Pinpoint the cell where the given text exists, returning its (X, Y) midpoint coordinate. 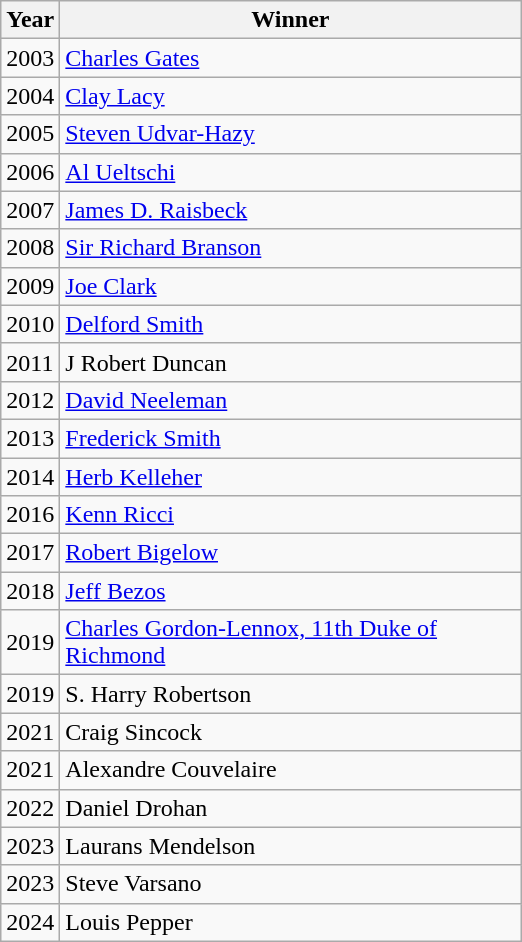
James D. Raisbeck (290, 210)
2005 (30, 134)
Herb Kelleher (290, 477)
2009 (30, 286)
Alexandre Couvelaire (290, 770)
Clay Lacy (290, 96)
2016 (30, 515)
Al Ueltschi (290, 172)
Jeff Bezos (290, 591)
Steven Udvar-Hazy (290, 134)
S. Harry Robertson (290, 694)
Robert Bigelow (290, 553)
Charles Gates (290, 58)
2011 (30, 362)
2006 (30, 172)
2008 (30, 248)
2013 (30, 438)
Louis Pepper (290, 922)
2007 (30, 210)
2024 (30, 922)
2022 (30, 808)
2014 (30, 477)
Year (30, 20)
Delford Smith (290, 324)
Steve Varsano (290, 884)
Laurans Mendelson (290, 846)
Kenn Ricci (290, 515)
2012 (30, 400)
2003 (30, 58)
Winner (290, 20)
Craig Sincock (290, 732)
Frederick Smith (290, 438)
2004 (30, 96)
2018 (30, 591)
Charles Gordon-Lennox, 11th Duke of Richmond (290, 642)
Daniel Drohan (290, 808)
2010 (30, 324)
2017 (30, 553)
J Robert Duncan (290, 362)
Joe Clark (290, 286)
Sir Richard Branson (290, 248)
David Neeleman (290, 400)
